Scan for the cell matching the given text and deliver its (X, Y) coordinate at center. 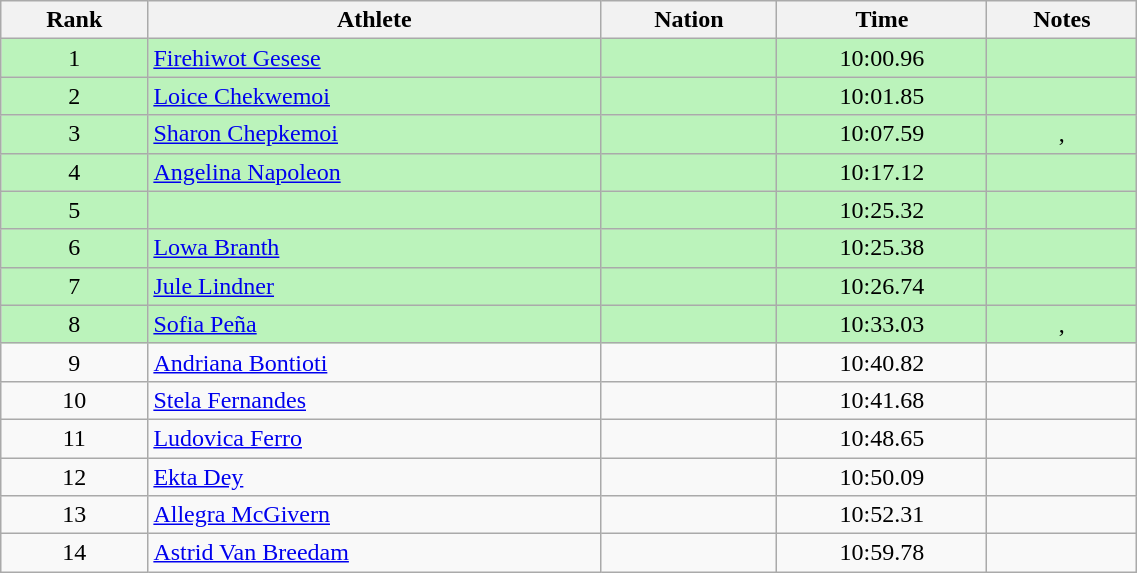
10:26.74 (882, 286)
2 (74, 96)
10:00.96 (882, 58)
1 (74, 58)
6 (74, 248)
4 (74, 172)
10:17.12 (882, 172)
Stela Fernandes (374, 400)
Rank (74, 20)
10:40.82 (882, 362)
10:25.38 (882, 248)
Allegra McGivern (374, 515)
Firehiwot Gesese (374, 58)
Sofia Peña (374, 324)
10:41.68 (882, 400)
12 (74, 477)
Nation (689, 20)
10 (74, 400)
10:07.59 (882, 134)
Lowa Branth (374, 248)
Angelina Napoleon (374, 172)
Astrid Van Breedam (374, 553)
14 (74, 553)
10:01.85 (882, 96)
10:25.32 (882, 210)
Sharon Chepkemoi (374, 134)
Time (882, 20)
10:52.31 (882, 515)
9 (74, 362)
3 (74, 134)
10:33.03 (882, 324)
13 (74, 515)
10:50.09 (882, 477)
Notes (1062, 20)
10:59.78 (882, 553)
Andriana Bontioti (374, 362)
Athlete (374, 20)
5 (74, 210)
Ekta Dey (374, 477)
Jule Lindner (374, 286)
11 (74, 438)
7 (74, 286)
10:48.65 (882, 438)
Loice Chekwemoi (374, 96)
Ludovica Ferro (374, 438)
8 (74, 324)
